Find where the given text appears and provide that cell's center as [x, y] coordinate. 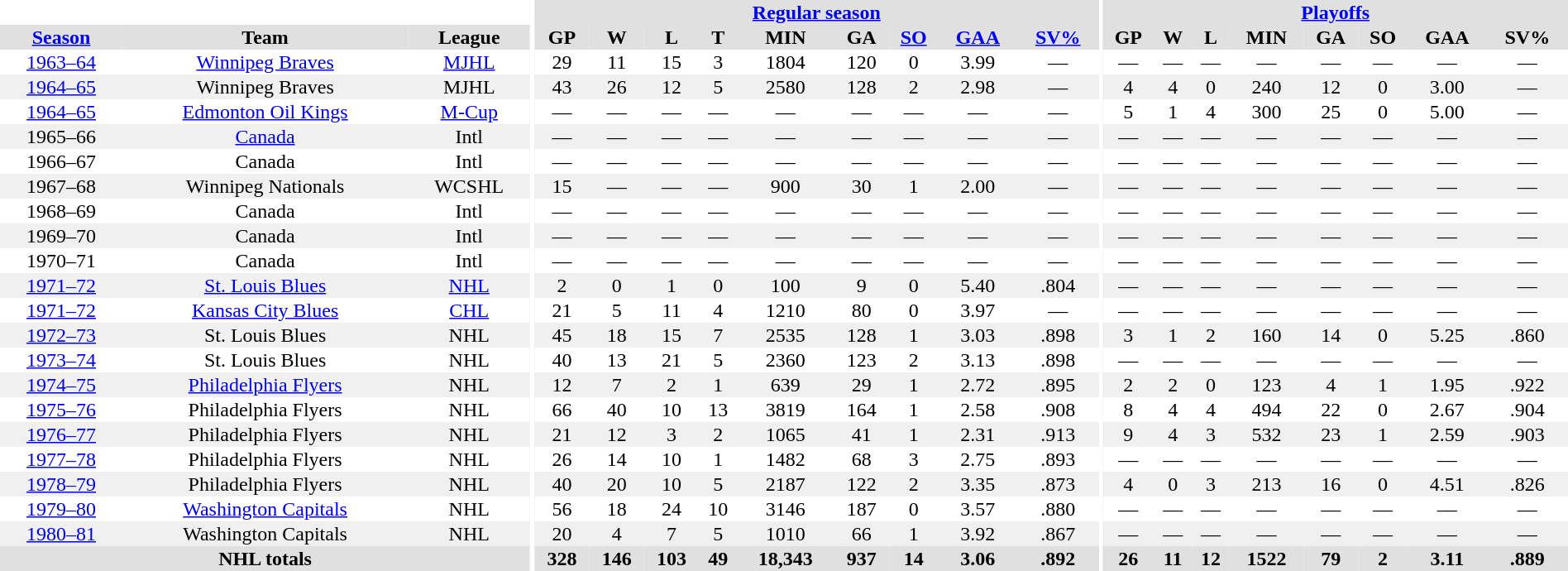
.893 [1058, 459]
79 [1331, 559]
.913 [1058, 434]
1482 [786, 459]
2360 [786, 360]
532 [1267, 434]
2580 [786, 87]
.860 [1527, 335]
3.57 [978, 509]
3.99 [978, 62]
2.59 [1447, 434]
1978–79 [61, 484]
1966–67 [61, 161]
900 [786, 186]
22 [1331, 410]
Winnipeg Nationals [265, 186]
.895 [1058, 385]
WCSHL [469, 186]
328 [562, 559]
1522 [1267, 559]
5.00 [1447, 112]
3.11 [1447, 559]
43 [562, 87]
Kansas City Blues [265, 310]
5.40 [978, 285]
1065 [786, 434]
1963–64 [61, 62]
2.98 [978, 87]
45 [562, 335]
937 [862, 559]
Edmonton Oil Kings [265, 112]
Playoffs [1335, 12]
100 [786, 285]
.873 [1058, 484]
2.72 [978, 385]
41 [862, 434]
23 [1331, 434]
CHL [469, 310]
2.31 [978, 434]
80 [862, 310]
3146 [786, 509]
M-Cup [469, 112]
120 [862, 62]
2535 [786, 335]
2.75 [978, 459]
8 [1128, 410]
1210 [786, 310]
68 [862, 459]
24 [672, 509]
1976–77 [61, 434]
494 [1267, 410]
2187 [786, 484]
.867 [1058, 534]
.880 [1058, 509]
1970–71 [61, 261]
1973–74 [61, 360]
240 [1267, 87]
16 [1331, 484]
1967–68 [61, 186]
1980–81 [61, 534]
.903 [1527, 434]
.889 [1527, 559]
.804 [1058, 285]
1010 [786, 534]
.922 [1527, 385]
1975–76 [61, 410]
1968–69 [61, 211]
1972–73 [61, 335]
.904 [1527, 410]
2.67 [1447, 410]
3.06 [978, 559]
NHL totals [265, 559]
.892 [1058, 559]
18,343 [786, 559]
164 [862, 410]
1974–75 [61, 385]
5.25 [1447, 335]
3.35 [978, 484]
2.58 [978, 410]
187 [862, 509]
League [469, 37]
1.95 [1447, 385]
122 [862, 484]
T [718, 37]
Team [265, 37]
1965–66 [61, 137]
49 [718, 559]
1979–80 [61, 509]
213 [1267, 484]
56 [562, 509]
3819 [786, 410]
.826 [1527, 484]
103 [672, 559]
4.51 [1447, 484]
3.03 [978, 335]
Season [61, 37]
146 [617, 559]
1969–70 [61, 236]
30 [862, 186]
3.92 [978, 534]
300 [1267, 112]
.908 [1058, 410]
2.00 [978, 186]
160 [1267, 335]
3.00 [1447, 87]
1977–78 [61, 459]
3.97 [978, 310]
639 [786, 385]
1804 [786, 62]
3.13 [978, 360]
25 [1331, 112]
Regular season [816, 12]
